Locate the cell with the specified text and output its (x, y) center coordinate. 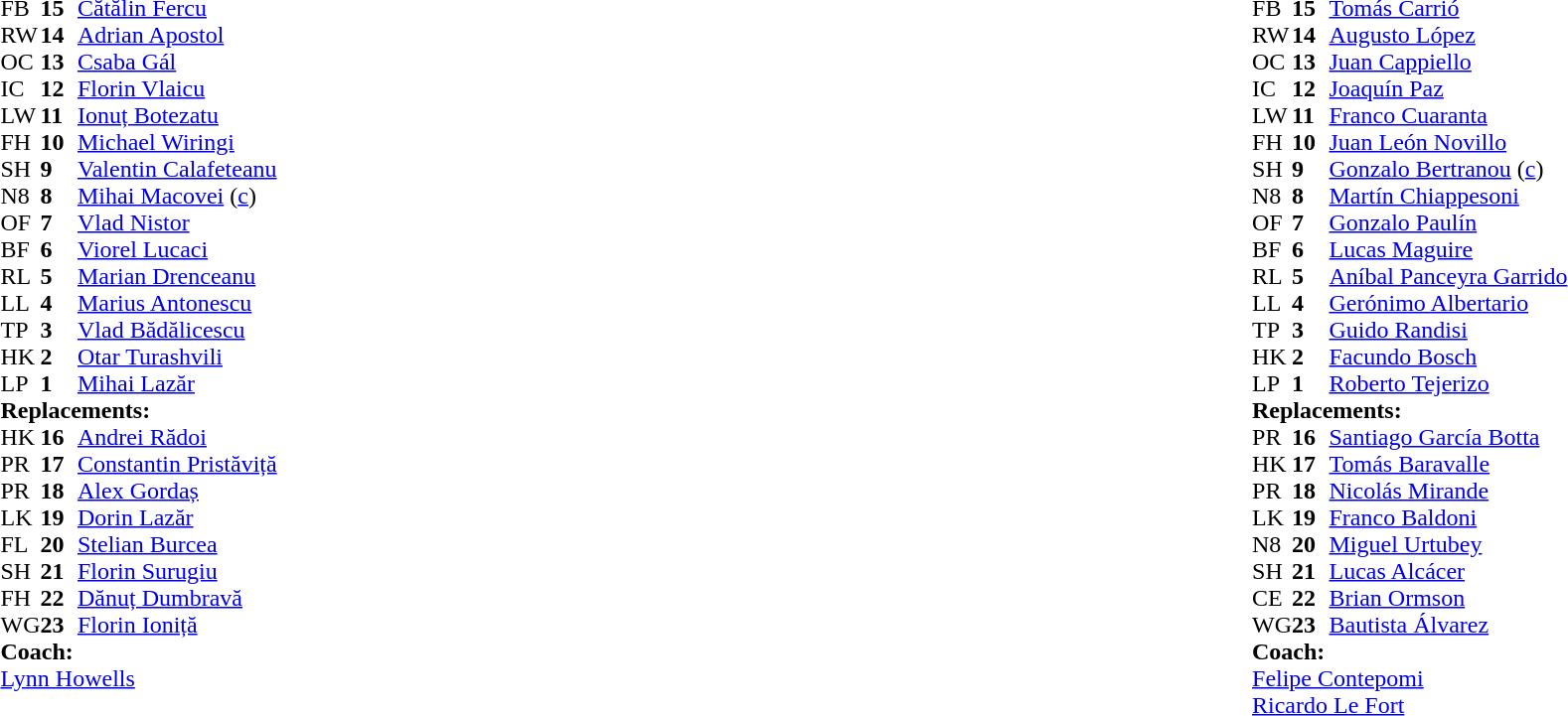
Santiago García Botta (1449, 437)
Vlad Bădălicescu (177, 330)
Marius Antonescu (177, 304)
Roberto Tejerizo (1449, 383)
Bautista Álvarez (1449, 626)
Juan León Novillo (1449, 143)
Nicolás Mirande (1449, 491)
Stelian Burcea (177, 544)
Andrei Rădoi (177, 437)
Michael Wiringi (177, 143)
Mihai Macovei (c) (177, 197)
Csaba Gál (177, 62)
Marian Drenceanu (177, 276)
Viorel Lucaci (177, 250)
Florin Surugiu (177, 572)
Aníbal Panceyra Garrido (1449, 276)
Franco Cuaranta (1449, 115)
CE (1272, 598)
Alex Gordaș (177, 491)
Vlad Nistor (177, 222)
Mihai Lazăr (177, 383)
Constantin Pristăviță (177, 465)
Franco Baldoni (1449, 518)
Juan Cappiello (1449, 62)
Otar Turashvili (177, 358)
Brian Ormson (1449, 598)
Valentin Calafeteanu (177, 169)
Martín Chiappesoni (1449, 197)
Florin Vlaicu (177, 89)
Miguel Urtubey (1449, 544)
Guido Randisi (1449, 330)
Gonzalo Paulín (1449, 222)
Ionuț Botezatu (177, 115)
Adrian Apostol (177, 36)
Augusto López (1449, 36)
Tomás Baravalle (1449, 465)
Facundo Bosch (1449, 358)
Florin Ioniță (177, 626)
Joaquín Paz (1449, 89)
FL (20, 544)
Lynn Howells (138, 679)
Dănuț Dumbravă (177, 598)
Lucas Maguire (1449, 250)
Dorin Lazăr (177, 518)
Gerónimo Albertario (1449, 304)
Gonzalo Bertranou (c) (1449, 169)
Lucas Alcácer (1449, 572)
